Determine the [x, y] coordinate at the center of the cell enclosing the given text.  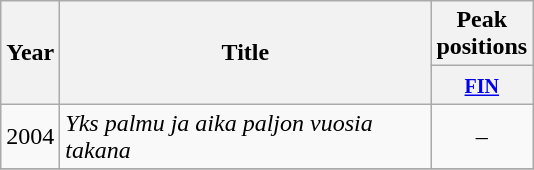
Title [246, 52]
– [482, 136]
2004 [30, 136]
Yks palmu ja aika paljon vuosia takana [246, 136]
FIN [482, 85]
Year [30, 52]
Peak positions [482, 34]
